For the text-containing cell, return its midpoint in [X, Y] coordinate format. 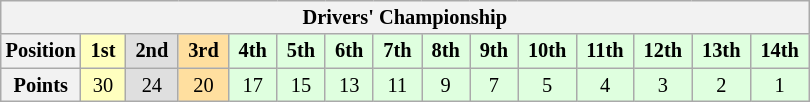
Position [41, 51]
15 [301, 85]
1 [779, 85]
7 [494, 85]
Points [41, 85]
3 [663, 85]
5 [547, 85]
11 [397, 85]
2nd [152, 51]
13 [349, 85]
24 [152, 85]
9 [446, 85]
11th [604, 51]
20 [203, 85]
12th [663, 51]
1st [104, 51]
13th [721, 51]
5th [301, 51]
Drivers' Championship [405, 17]
17 [253, 85]
9th [494, 51]
30 [104, 85]
3rd [203, 51]
7th [397, 51]
14th [779, 51]
4 [604, 85]
8th [446, 51]
6th [349, 51]
10th [547, 51]
4th [253, 51]
2 [721, 85]
